For the text-containing cell, return its midpoint in [X, Y] coordinate format. 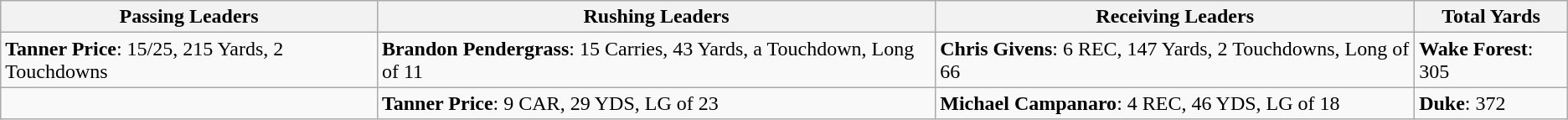
Wake Forest: 305 [1491, 60]
Brandon Pendergrass: 15 Carries, 43 Yards, a Touchdown, Long of 11 [656, 60]
Tanner Price: 15/25, 215 Yards, 2 Touchdowns [189, 60]
Rushing Leaders [656, 17]
Duke: 372 [1491, 103]
Total Yards [1491, 17]
Michael Campanaro: 4 REC, 46 YDS, LG of 18 [1175, 103]
Receiving Leaders [1175, 17]
Passing Leaders [189, 17]
Chris Givens: 6 REC, 147 Yards, 2 Touchdowns, Long of 66 [1175, 60]
Tanner Price: 9 CAR, 29 YDS, LG of 23 [656, 103]
